Provide the (x, y) coordinate of the cell's center where the given text is located.  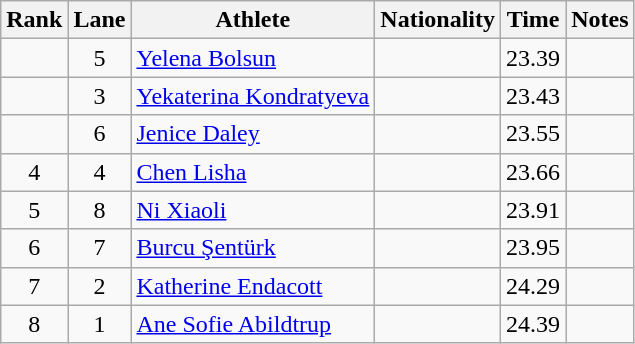
Lane (100, 20)
24.29 (534, 286)
Notes (600, 20)
Yelena Bolsun (253, 58)
Chen Lisha (253, 172)
Nationality (438, 20)
23.55 (534, 134)
Athlete (253, 20)
2 (100, 286)
23.91 (534, 210)
Time (534, 20)
23.95 (534, 248)
Katherine Endacott (253, 286)
23.43 (534, 96)
24.39 (534, 324)
Ni Xiaoli (253, 210)
Jenice Daley (253, 134)
Burcu Şentürk (253, 248)
3 (100, 96)
23.66 (534, 172)
Rank (34, 20)
23.39 (534, 58)
Yekaterina Kondratyeva (253, 96)
Ane Sofie Abildtrup (253, 324)
1 (100, 324)
